Locate the cell with the specified text and output its (X, Y) center coordinate. 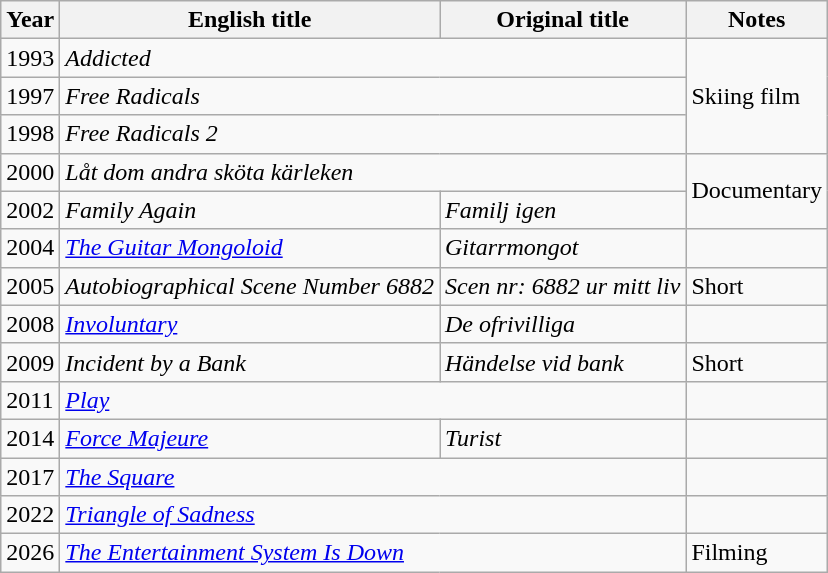
2008 (30, 324)
2011 (30, 400)
Original title (563, 20)
2002 (30, 210)
Familj igen (563, 210)
Free Radicals 2 (373, 134)
Documentary (757, 191)
2009 (30, 362)
English title (250, 20)
The Guitar Mongoloid (250, 248)
Year (30, 20)
2022 (30, 515)
Scen nr: 6882 ur mitt liv (563, 286)
2026 (30, 553)
Skiing film (757, 96)
1997 (30, 96)
Play (373, 400)
Family Again (250, 210)
1998 (30, 134)
2017 (30, 477)
Triangle of Sadness (373, 515)
Notes (757, 20)
Låt dom andra sköta kärleken (373, 172)
Händelse vid bank (563, 362)
Force Majeure (250, 438)
Autobiographical Scene Number 6882 (250, 286)
Gitarrmongot (563, 248)
Involuntary (250, 324)
2005 (30, 286)
Filming (757, 553)
2000 (30, 172)
The Entertainment System Is Down (373, 553)
Incident by a Bank (250, 362)
Free Radicals (373, 96)
Turist (563, 438)
De ofrivilliga (563, 324)
The Square (373, 477)
1993 (30, 58)
Addicted (373, 58)
2014 (30, 438)
2004 (30, 248)
